Return (x, y) of the center of cell containing provided text 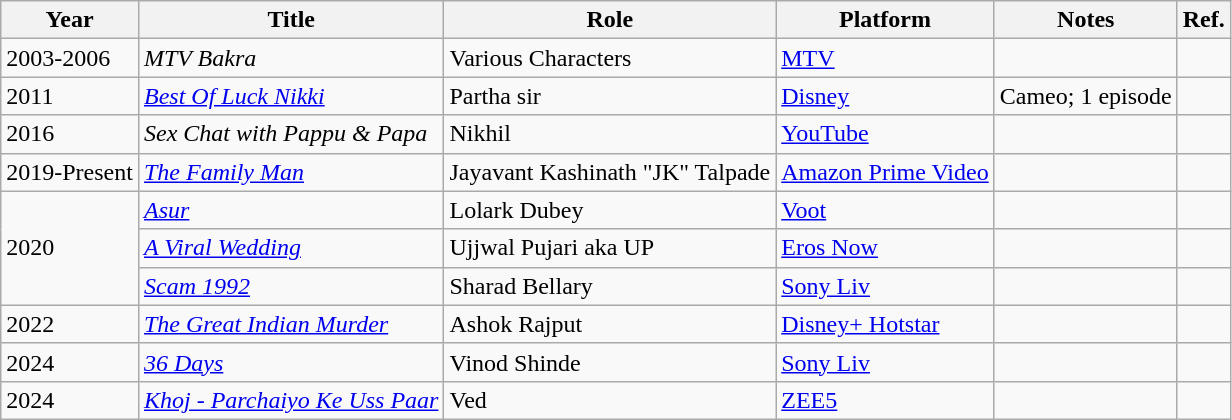
Various Characters (610, 58)
Ref. (1204, 20)
The Great Indian Murder (290, 324)
Vinod Shinde (610, 362)
2022 (70, 324)
Partha sir (610, 96)
Notes (1086, 20)
Scam 1992 (290, 286)
Jayavant Kashinath "JK" Talpade (610, 172)
Best Of Luck Nikki (290, 96)
Ujjwal Pujari aka UP (610, 248)
Title (290, 20)
Nikhil (610, 134)
2019-Present (70, 172)
36 Days (290, 362)
2003-2006 (70, 58)
Ved (610, 400)
A Viral Wedding (290, 248)
Asur (290, 210)
Disney (885, 96)
Cameo; 1 episode (1086, 96)
Lolark Dubey (610, 210)
2016 (70, 134)
Role (610, 20)
2011 (70, 96)
YouTube (885, 134)
Amazon Prime Video (885, 172)
Platform (885, 20)
Sharad Bellary (610, 286)
MTV (885, 58)
Year (70, 20)
Ashok Rajput (610, 324)
The Family Man (290, 172)
ZEE5 (885, 400)
Eros Now (885, 248)
Voot (885, 210)
MTV Bakra (290, 58)
2020 (70, 248)
Sex Chat with Pappu & Papa (290, 134)
Khoj - Parchaiyo Ke Uss Paar (290, 400)
Disney+ Hotstar (885, 324)
